Return the (X, Y) coordinate for the center point of the cell that contains the specified text.  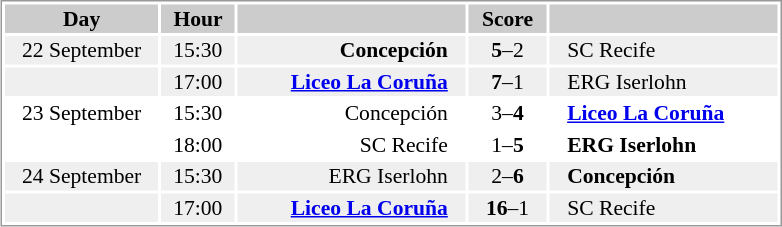
18:00 (198, 144)
3–4 (507, 113)
24 September (82, 176)
22 September (82, 50)
Score (507, 18)
5–2 (507, 50)
Hour (198, 18)
23 September (82, 113)
7–1 (507, 82)
1–5 (507, 144)
16–1 (507, 208)
Day (82, 18)
2–6 (507, 176)
